Return [X, Y] of the center of cell containing provided text 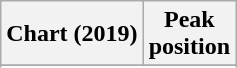
Peakposition [189, 34]
Chart (2019) [72, 34]
